Capture the cell that displays the provided text and extract its [x, y] central coordinate. 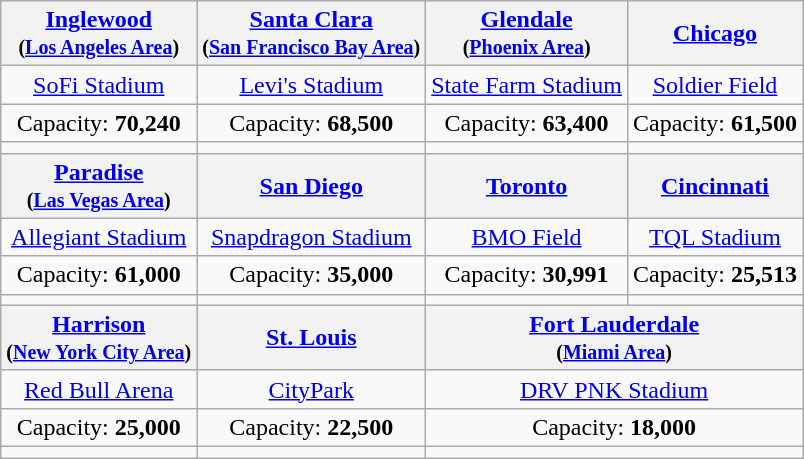
Levi's Stadium [312, 85]
Capacity: 63,400 [527, 123]
SoFi Stadium [99, 85]
Capacity: 61,000 [99, 275]
Red Bull Arena [99, 389]
DRV PNK Stadium [614, 389]
St. Louis [312, 338]
Capacity: 35,000 [312, 275]
San Diego [312, 186]
Capacity: 68,500 [312, 123]
Capacity: 70,240 [99, 123]
Capacity: 30,991 [527, 275]
TQL Stadium [714, 237]
Snapdragon Stadium [312, 237]
Chicago [714, 34]
Fort Lauderdale(Miami Area) [614, 338]
Inglewood(Los Angeles Area) [99, 34]
Toronto [527, 186]
Allegiant Stadium [99, 237]
State Farm Stadium [527, 85]
BMO Field [527, 237]
Capacity: 25,513 [714, 275]
CityPark [312, 389]
Capacity: 25,000 [99, 427]
Santa Clara(San Francisco Bay Area) [312, 34]
Capacity: 18,000 [614, 427]
Paradise(Las Vegas Area) [99, 186]
Soldier Field [714, 85]
Glendale(Phoenix Area) [527, 34]
Capacity: 61,500 [714, 123]
Cincinnati [714, 186]
Capacity: 22,500 [312, 427]
Harrison(New York City Area) [99, 338]
